Scan for the cell matching the given text and deliver its [x, y] coordinate at center. 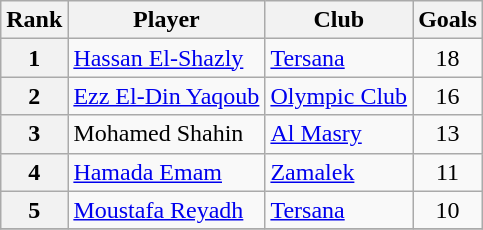
Zamalek [339, 172]
11 [448, 172]
Rank [34, 20]
5 [34, 210]
1 [34, 58]
4 [34, 172]
Moustafa Reyadh [166, 210]
2 [34, 96]
10 [448, 210]
Player [166, 20]
13 [448, 134]
16 [448, 96]
Goals [448, 20]
Olympic Club [339, 96]
Hamada Emam [166, 172]
3 [34, 134]
Club [339, 20]
Ezz El-Din Yaqoub [166, 96]
18 [448, 58]
Al Masry [339, 134]
Hassan El-Shazly [166, 58]
Mohamed Shahin [166, 134]
